Provide the (x, y) coordinate of the cell's center where the given text is located.  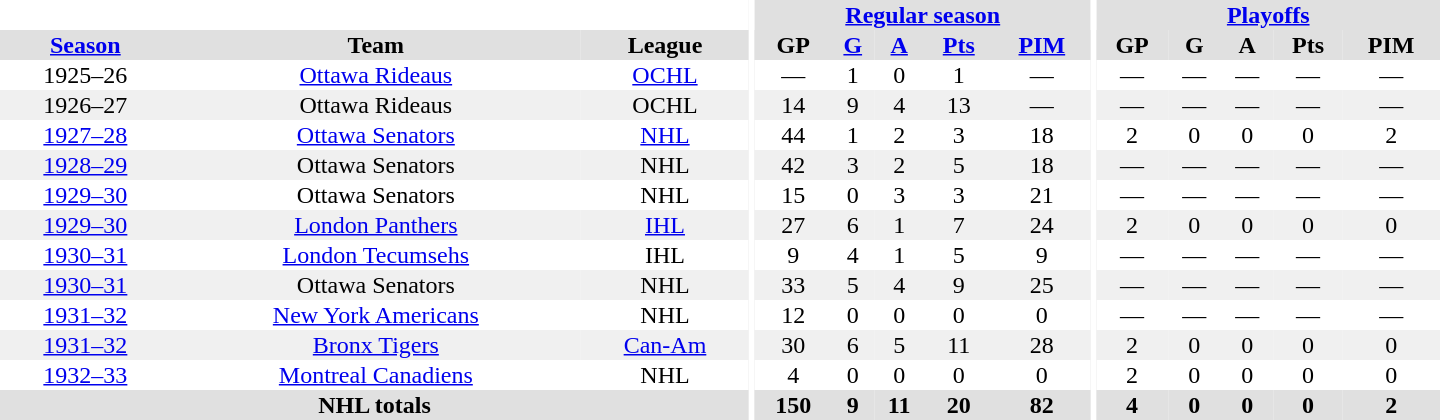
League (665, 45)
NHL totals (374, 405)
27 (794, 225)
20 (958, 405)
21 (1042, 195)
14 (794, 105)
15 (794, 195)
42 (794, 165)
82 (1042, 405)
28 (1042, 345)
44 (794, 135)
Bronx Tigers (376, 345)
Montreal Canadiens (376, 375)
London Panthers (376, 225)
33 (794, 285)
1925–26 (86, 75)
Season (86, 45)
London Tecumsehs (376, 255)
1928–29 (86, 165)
30 (794, 345)
Can-Am (665, 345)
New York Americans (376, 315)
1926–27 (86, 105)
7 (958, 225)
Playoffs (1268, 15)
13 (958, 105)
25 (1042, 285)
24 (1042, 225)
12 (794, 315)
Team (376, 45)
Regular season (923, 15)
150 (794, 405)
1927–28 (86, 135)
1932–33 (86, 375)
